From the cell containing the given text, extract its center point as (X, Y) coordinate. 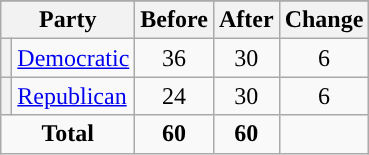
Total (68, 134)
Party (68, 20)
Democratic (74, 58)
Republican (74, 96)
After (246, 20)
Before (174, 20)
Change (324, 20)
24 (174, 96)
36 (174, 58)
